Search for the cell housing the specified text and yield its (x, y) center coordinate. 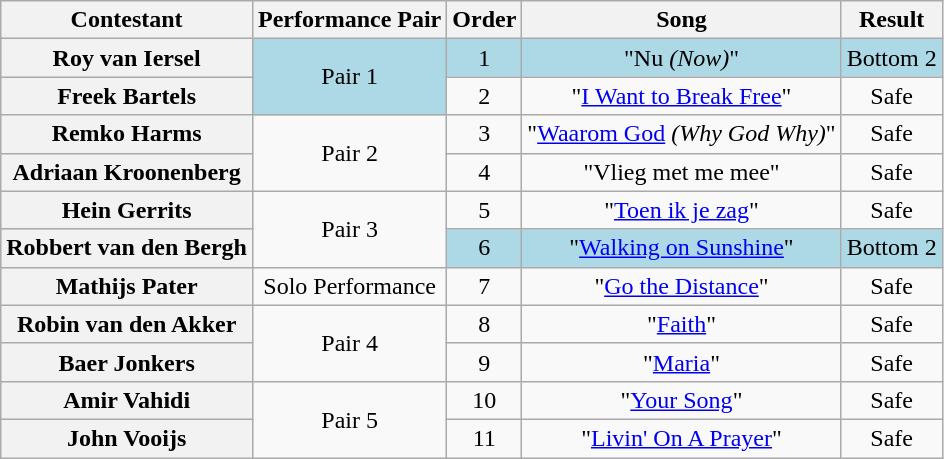
Robin van den Akker (127, 324)
3 (484, 134)
Result (892, 20)
Solo Performance (349, 286)
1 (484, 58)
4 (484, 172)
"Go the Distance" (682, 286)
Hein Gerrits (127, 210)
John Vooijs (127, 438)
6 (484, 248)
9 (484, 362)
11 (484, 438)
Order (484, 20)
Song (682, 20)
Adriaan Kroonenberg (127, 172)
"Your Song" (682, 400)
Amir Vahidi (127, 400)
5 (484, 210)
10 (484, 400)
Pair 4 (349, 343)
Remko Harms (127, 134)
"Waarom God (Why God Why)" (682, 134)
Robbert van den Bergh (127, 248)
Pair 1 (349, 77)
"Vlieg met me mee" (682, 172)
"Nu (Now)" (682, 58)
Mathijs Pater (127, 286)
"Walking on Sunshine" (682, 248)
Contestant (127, 20)
"I Want to Break Free" (682, 96)
Freek Bartels (127, 96)
Roy van Iersel (127, 58)
"Faith" (682, 324)
Pair 3 (349, 229)
Pair 2 (349, 153)
"Maria" (682, 362)
2 (484, 96)
Baer Jonkers (127, 362)
"Toen ik je zag" (682, 210)
Pair 5 (349, 419)
Performance Pair (349, 20)
8 (484, 324)
7 (484, 286)
"Livin' On A Prayer" (682, 438)
